Locate the cell with the specified text and output its (x, y) center coordinate. 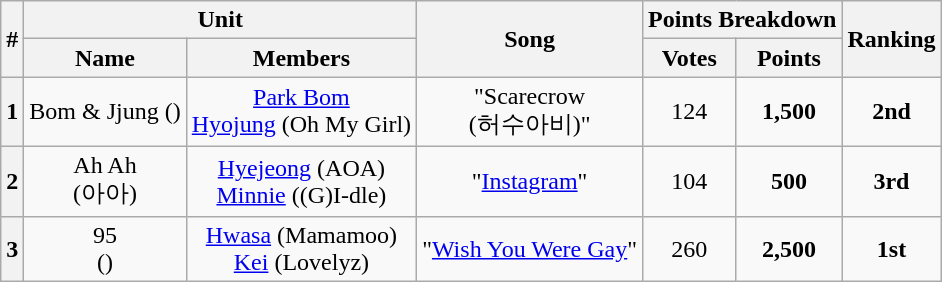
2,500 (789, 248)
104 (690, 181)
"Instagram" (530, 181)
124 (690, 112)
3rd (892, 181)
Hyejeong (AOA)Minnie ((G)I-dle) (301, 181)
500 (789, 181)
2nd (892, 112)
Points Breakdown (742, 20)
Members (301, 58)
Bom & Jjung () (105, 112)
Unit (220, 20)
95() (105, 248)
Name (105, 58)
"Scarecrow(허수아비)" (530, 112)
3 (12, 248)
"Wish You Were Gay" (530, 248)
1st (892, 248)
Ah Ah(아아) (105, 181)
Ranking (892, 39)
Points (789, 58)
Park BomHyojung (Oh My Girl) (301, 112)
Song (530, 39)
260 (690, 248)
Hwasa (Mamamoo)Kei (Lovelyz) (301, 248)
1 (12, 112)
# (12, 39)
Votes (690, 58)
2 (12, 181)
1,500 (789, 112)
